For the text-containing cell, return its midpoint in [x, y] coordinate format. 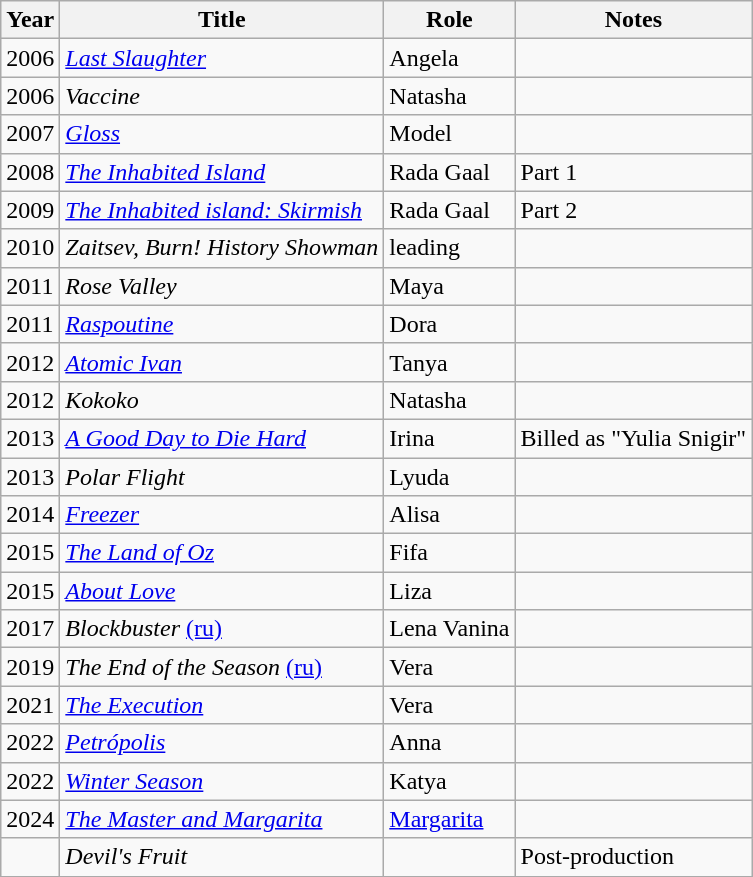
The Inhabited Island [222, 172]
Year [30, 20]
About Love [222, 591]
Gloss [222, 134]
Part 1 [634, 172]
Model [450, 134]
Fifa [450, 553]
Notes [634, 20]
2009 [30, 210]
Raspoutine [222, 324]
Liza [450, 591]
Tanya [450, 362]
The End of the Season (ru) [222, 667]
Part 2 [634, 210]
Irina [450, 438]
The Inhabited island: Skirmish [222, 210]
Petrópolis [222, 743]
Polar Flight [222, 477]
2014 [30, 515]
Anna [450, 743]
Blockbuster (ru) [222, 629]
Angela [450, 58]
The Master and Margarita [222, 819]
Dora [450, 324]
2019 [30, 667]
2017 [30, 629]
Katya [450, 781]
Lena Vanina [450, 629]
The Execution [222, 705]
Vaccine [222, 96]
The Land of Oz [222, 553]
Kokoko [222, 400]
A Good Day to Die Hard [222, 438]
2010 [30, 248]
Zaitsev, Burn! History Showman [222, 248]
Lyuda [450, 477]
leading [450, 248]
2021 [30, 705]
Rose Valley [222, 286]
2024 [30, 819]
Post-production [634, 857]
Title [222, 20]
Billed as "Yulia Snigir" [634, 438]
Atomic Ivan [222, 362]
Last Slaughter [222, 58]
Devil's Fruit [222, 857]
2008 [30, 172]
Role [450, 20]
2007 [30, 134]
Alisa [450, 515]
Maya [450, 286]
Freezer [222, 515]
Winter Season [222, 781]
Margarita [450, 819]
